Scan for the cell matching the given text and deliver its [X, Y] coordinate at center. 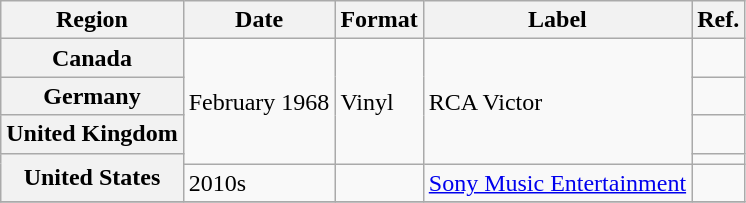
RCA Victor [557, 102]
Germany [92, 96]
United States [92, 178]
Label [557, 20]
Canada [92, 58]
Format [379, 20]
Sony Music Entertainment [557, 183]
Date [259, 20]
Ref. [718, 20]
2010s [259, 183]
United Kingdom [92, 134]
Region [92, 20]
February 1968 [259, 102]
Vinyl [379, 102]
